Return the (X, Y) coordinate for the center point of the cell that contains the specified text.  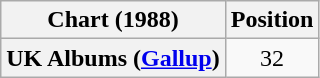
32 (272, 58)
Position (272, 20)
UK Albums (Gallup) (113, 58)
Chart (1988) (113, 20)
